Provide the [x, y] coordinate of the cell's center where the given text is located.  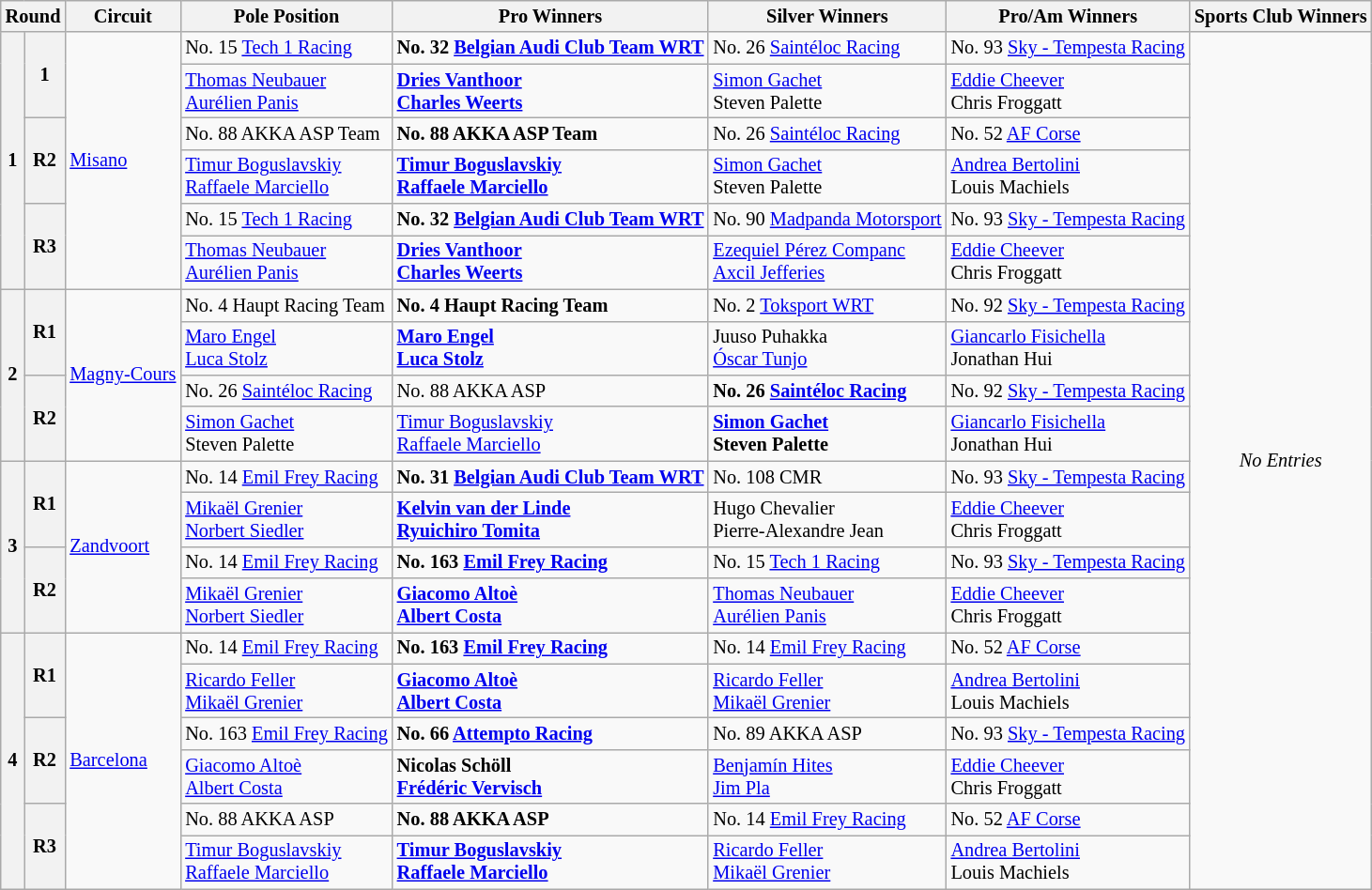
4 [13, 760]
Zandvoort [122, 546]
Pole Position [285, 16]
No. 66 Attempto Racing [550, 733]
Sports Club Winners [1281, 16]
Nicolas Schöll Frédéric Vervisch [550, 776]
Ezequiel Pérez Companc Axcil Jefferies [826, 262]
Misano [122, 161]
No. 108 CMR [826, 477]
Magny-Cours [122, 376]
Round [34, 16]
Silver Winners [826, 16]
2 [13, 376]
Pro/Am Winners [1069, 16]
Barcelona [122, 760]
3 [13, 546]
Benjamín Hites Jim Pla [826, 776]
Juuso Puhakka Óscar Tunjo [826, 348]
Pro Winners [550, 16]
Kelvin van der Linde Ryuichiro Tomita [550, 519]
No. 31 Belgian Audi Club Team WRT [550, 477]
No Entries [1281, 460]
No. 2 Toksport WRT [826, 305]
No. 90 Madpanda Motorsport [826, 220]
Circuit [122, 16]
Hugo Chevalier Pierre-Alexandre Jean [826, 519]
No. 89 AKKA ASP [826, 733]
